Identify which cell holds the provided text, then report its [X, Y] central coordinate. 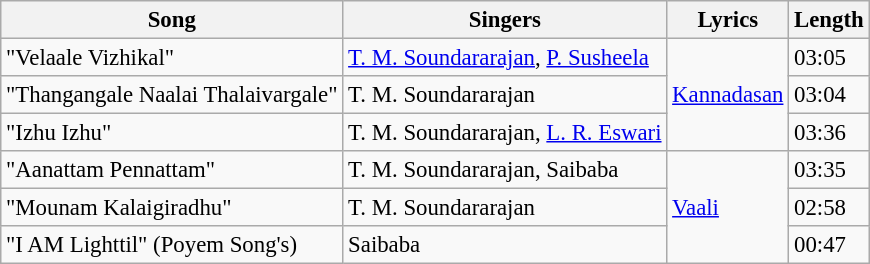
02:58 [829, 208]
Singers [505, 20]
03:05 [829, 58]
"Velaale Vizhikal" [172, 58]
Song [172, 20]
Vaali [728, 208]
03:35 [829, 170]
Length [829, 20]
T. M. Soundararajan, Saibaba [505, 170]
Saibaba [505, 245]
03:36 [829, 133]
"Izhu Izhu" [172, 133]
"I AM Lighttil" (Poyem Song's) [172, 245]
T. M. Soundararajan, P. Susheela [505, 58]
Lyrics [728, 20]
"Mounam Kalaigiradhu" [172, 208]
"Thangangale Naalai Thalaivargale" [172, 95]
"Aanattam Pennattam" [172, 170]
Kannadasan [728, 96]
T. M. Soundararajan, L. R. Eswari [505, 133]
03:04 [829, 95]
00:47 [829, 245]
